Find where the given text appears and provide that cell's center as [x, y] coordinate. 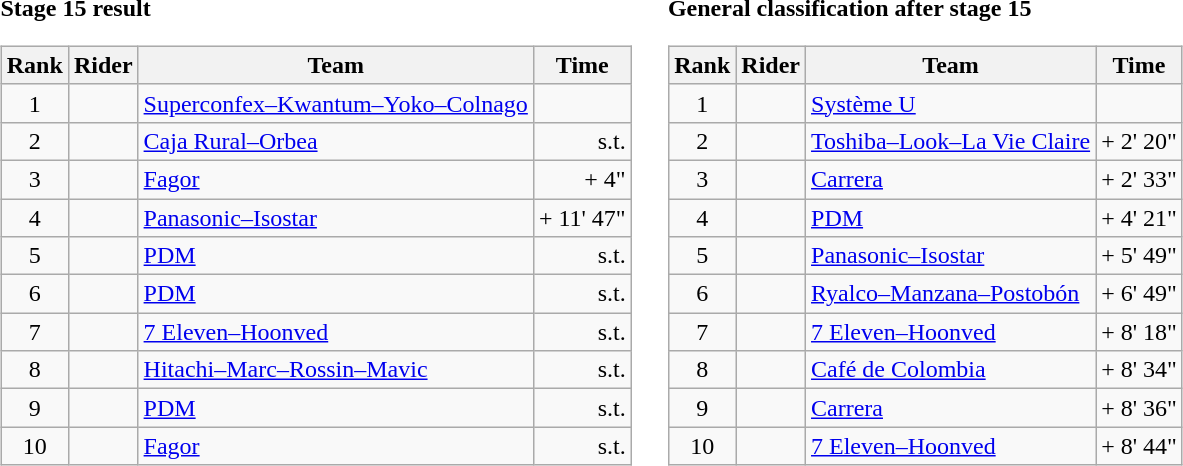
+ 8' 44" [1140, 446]
Hitachi–Marc–Rossin–Mavic [336, 370]
+ 2' 20" [1140, 141]
+ 6' 49" [1140, 294]
+ 2' 33" [1140, 179]
Toshiba–Look–La Vie Claire [951, 141]
Ryalco–Manzana–Postobón [951, 294]
+ 8' 34" [1140, 370]
Café de Colombia [951, 370]
Système U [951, 103]
+ 4' 21" [1140, 217]
+ 5' 49" [1140, 256]
Caja Rural–Orbea [336, 141]
+ 11' 47" [582, 217]
+ 8' 18" [1140, 332]
+ 4" [582, 179]
+ 8' 36" [1140, 408]
Superconfex–Kwantum–Yoko–Colnago [336, 103]
